Detect which cell encompasses the target text, then output its [x, y] center coordinate. 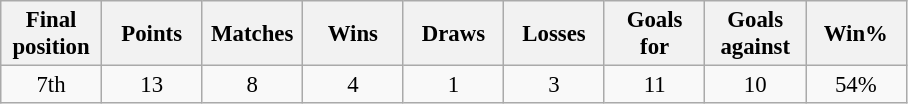
Goals against [756, 34]
4 [354, 85]
Win% [856, 34]
Points [152, 34]
8 [252, 85]
11 [654, 85]
1 [454, 85]
Final position [52, 34]
54% [856, 85]
7th [52, 85]
Draws [454, 34]
10 [756, 85]
3 [554, 85]
Matches [252, 34]
13 [152, 85]
Wins [354, 34]
Losses [554, 34]
Goals for [654, 34]
